Search for the cell housing the specified text and yield its [X, Y] center coordinate. 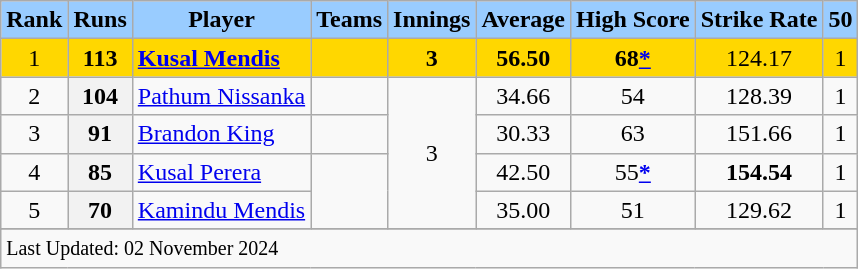
Teams [350, 20]
30.33 [524, 134]
Kusal Perera [221, 172]
63 [634, 134]
2 [34, 96]
104 [100, 96]
54 [634, 96]
Brandon King [221, 134]
154.54 [759, 172]
High Score [634, 20]
Kusal Mendis [221, 58]
129.62 [759, 210]
Runs [100, 20]
Pathum Nissanka [221, 96]
91 [100, 134]
124.17 [759, 58]
34.66 [524, 96]
Rank [34, 20]
51 [634, 210]
85 [100, 172]
151.66 [759, 134]
70 [100, 210]
113 [100, 58]
4 [34, 172]
55* [634, 172]
35.00 [524, 210]
128.39 [759, 96]
Kamindu Mendis [221, 210]
Player [221, 20]
Innings [432, 20]
68* [634, 58]
Strike Rate [759, 20]
50 [840, 20]
Average [524, 20]
42.50 [524, 172]
5 [34, 210]
Last Updated: 02 November 2024 [430, 248]
56.50 [524, 58]
